Locate the cell with the specified text and output its (X, Y) center coordinate. 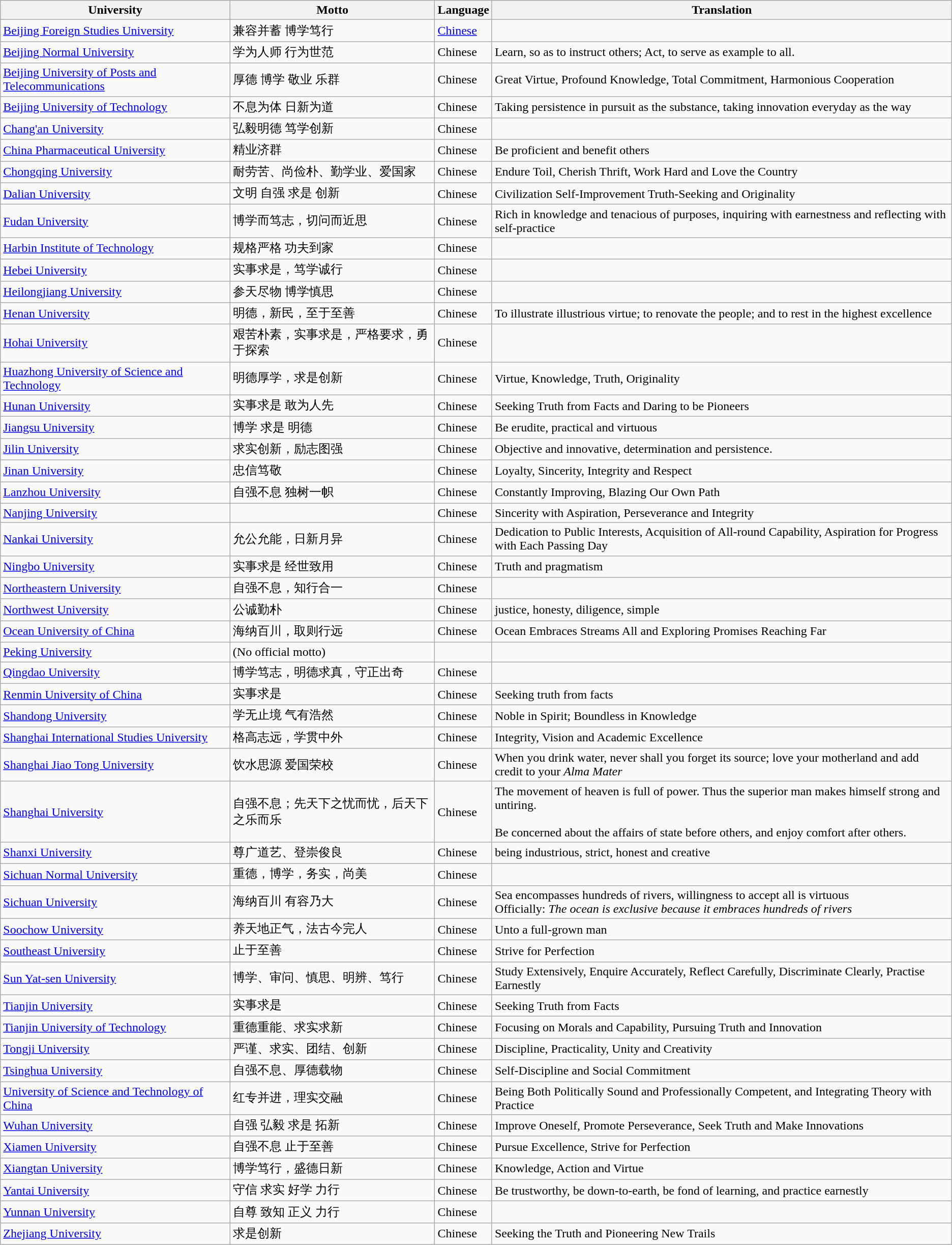
自强不息 止于至善 (333, 1147)
养天地正气，法古今完人 (333, 929)
Tongji University (115, 1049)
Virtue, Knowledge, Truth, Originality (722, 379)
Seeking truth from facts (722, 694)
Fudan University (115, 221)
Tianjin University of Technology (115, 1028)
兼容并蓄 博学笃行 (333, 31)
Ocean Embraces Streams All and Exploring Promises Reaching Far (722, 632)
Seeking Truth from Facts and Daring to be Pioneers (722, 406)
学无止境 气有浩然 (333, 716)
Zhejiang University (115, 1233)
Southeast University (115, 951)
实事求是 敢为人先 (333, 406)
Shanghai University (115, 812)
弘毅明德 笃学创新 (333, 129)
明德厚学，求是创新 (333, 379)
Nanjing University (115, 513)
Civilization Self-Improvement Truth-Seeking and Originality (722, 193)
博学笃行，盛德日新 (333, 1169)
Strive for Perfection (722, 951)
Taking persistence in pursuit as the substance, taking innovation everyday as the way (722, 107)
China Pharmaceutical University (115, 151)
Huazhong University of Science and Technology (115, 379)
being industrious, strict, honest and creative (722, 853)
Seeking Truth from Facts (722, 1005)
Heilongjiang University (115, 292)
Nankai University (115, 539)
Northwest University (115, 610)
Hebei University (115, 270)
Beijing Normal University (115, 52)
Noble in Spirit; Boundless in Knowledge (722, 716)
Tianjin University (115, 1005)
Renmin University of China (115, 694)
Study Extensively, Enquire Accurately, Reflect Carefully, Discriminate Clearly, Practise Earnestly (722, 978)
止于至善 (333, 951)
University (115, 10)
饮水思源 爱国荣校 (333, 765)
Self-Discipline and Social Commitment (722, 1070)
文明 自强 求是 创新 (333, 193)
Northeastern University (115, 588)
Ocean University of China (115, 632)
Xiamen University (115, 1147)
Sichuan University (115, 902)
Tsinghua University (115, 1070)
严谨、求实、团结、创新 (333, 1049)
Being Both Politically Sound and Professionally Competent, and Integrating Theory with Practice (722, 1098)
Be trustworthy, be down-to-earth, be fond of learning, and practice earnestly (722, 1191)
Shanghai International Studies University (115, 738)
Lanzhou University (115, 493)
Language (463, 10)
Jinan University (115, 471)
Qingdao University (115, 673)
Focusing on Morals and Capability, Pursuing Truth and Innovation (722, 1028)
Be erudite, practical and virtuous (722, 427)
海纳百川，取则行远 (333, 632)
Hunan University (115, 406)
博学而笃志，切问而近思 (333, 221)
Yunnan University (115, 1212)
自强不息；先天下之忧而忧，后天下之乐而乐 (333, 812)
Learn, so as to instruct others; Act, to serve as example to all. (722, 52)
自强不息 独树一帜 (333, 493)
实事求是 经世致用 (333, 567)
When you drink water, never shall you forget its source; love your motherland and add credit to your Alma Mater (722, 765)
规格严格 功夫到家 (333, 248)
耐劳苦、尚俭朴、勤学业、爱国家 (333, 172)
Rich in knowledge and tenacious of purposes, inquiring with earnestness and reflecting with self-practice (722, 221)
Truth and pragmatism (722, 567)
University of Science and Technology of China (115, 1098)
Shandong University (115, 716)
Chongqing University (115, 172)
Shanghai Jiao Tong University (115, 765)
厚德 博学 敬业 乐群 (333, 79)
Soochow University (115, 929)
自强不息，知行合一 (333, 588)
忠信笃敬 (333, 471)
学为人师 行为世范 (333, 52)
艰苦朴素，实事求是，严格要求，勇于探索 (333, 343)
自强不息、厚德载物 (333, 1070)
不息为体 日新为道 (333, 107)
Ningbo University (115, 567)
justice, honesty, diligence, simple (722, 610)
Objective and innovative, determination and persistence. (722, 449)
守信 求实 好学 力行 (333, 1191)
博学笃志，明德求真，守正出奇 (333, 673)
Translation (722, 10)
Sincerity with Aspiration, Perseverance and Integrity (722, 513)
Seeking the Truth and Pioneering New Trails (722, 1233)
海纳百川 有容乃大 (333, 902)
自强 弘毅 求是 拓新 (333, 1125)
红专并进，理实交融 (333, 1098)
Loyalty, Sincerity, Integrity and Respect (722, 471)
明德，新民，至于至善 (333, 313)
Yantai University (115, 1191)
Integrity, Vision and Academic Excellence (722, 738)
Wuhan University (115, 1125)
Improve Oneself, Promote Perseverance, Seek Truth and Make Innovations (722, 1125)
Dedication to Public Interests, Acquisition of All-round Capability, Aspiration for Progress with Each Passing Day (722, 539)
Discipline, Practicality, Unity and Creativity (722, 1049)
格高志远，学贯中外 (333, 738)
Beijing Foreign Studies University (115, 31)
Motto (333, 10)
公诚勤朴 (333, 610)
Constantly Improving, Blazing Our Own Path (722, 493)
Be proficient and benefit others (722, 151)
(No official motto) (333, 652)
Shanxi University (115, 853)
Beijing University of Posts and Telecommunications (115, 79)
重德重能、求实求新 (333, 1028)
Peking University (115, 652)
Sichuan Normal University (115, 874)
Jiangsu University (115, 427)
Sea encompasses hundreds of rivers, willingness to accept all is virtuous Officially: The ocean is exclusive because it embraces hundreds of rivers (722, 902)
自尊 致知 正义 力行 (333, 1212)
Sun Yat-sen University (115, 978)
求实创新，励志图强 (333, 449)
重德，博学，务实，尚美 (333, 874)
Beijing University of Technology (115, 107)
Unto a full-grown man (722, 929)
求是创新 (333, 1233)
博学、审问、慎思、明辨、笃行 (333, 978)
实事求是，笃学诚行 (333, 270)
Hohai University (115, 343)
Henan University (115, 313)
Jilin University (115, 449)
Great Virtue, Profound Knowledge, Total Commitment, Harmonious Cooperation (722, 79)
To illustrate illustrious virtue; to renovate the people; and to rest in the highest excellence (722, 313)
Pursue Excellence, Strive for Perfection (722, 1147)
尊广道艺、登崇俊良 (333, 853)
Endure Toil, Cherish Thrift, Work Hard and Love the Country (722, 172)
博学 求是 明德 (333, 427)
Chang'an University (115, 129)
Knowledge, Action and Virtue (722, 1169)
Dalian University (115, 193)
Harbin Institute of Technology (115, 248)
Xiangtan University (115, 1169)
允公允能，日新月异 (333, 539)
参天尽物 博学慎思 (333, 292)
精业济群 (333, 151)
